Output the [x, y] coordinate of the center of the cell containing the given text.  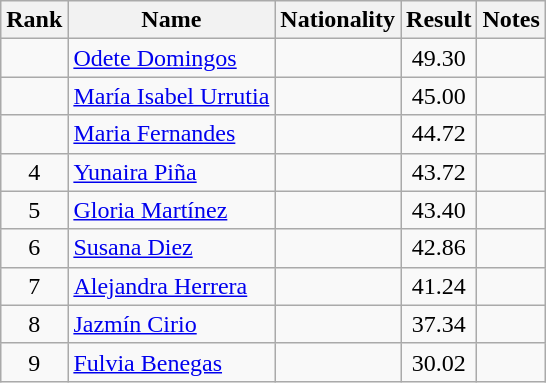
Result [439, 20]
30.02 [439, 362]
Rank [34, 20]
Notes [511, 20]
43.72 [439, 172]
8 [34, 324]
5 [34, 210]
49.30 [439, 58]
María Isabel Urrutia [172, 96]
Fulvia Benegas [172, 362]
45.00 [439, 96]
44.72 [439, 134]
Alejandra Herrera [172, 286]
7 [34, 286]
42.86 [439, 248]
Odete Domingos [172, 58]
Gloria Martínez [172, 210]
Nationality [338, 20]
4 [34, 172]
Susana Diez [172, 248]
Name [172, 20]
37.34 [439, 324]
Maria Fernandes [172, 134]
43.40 [439, 210]
Yunaira Piña [172, 172]
9 [34, 362]
Jazmín Cirio [172, 324]
41.24 [439, 286]
6 [34, 248]
